Pinpoint the cell where the given text exists, returning its (X, Y) midpoint coordinate. 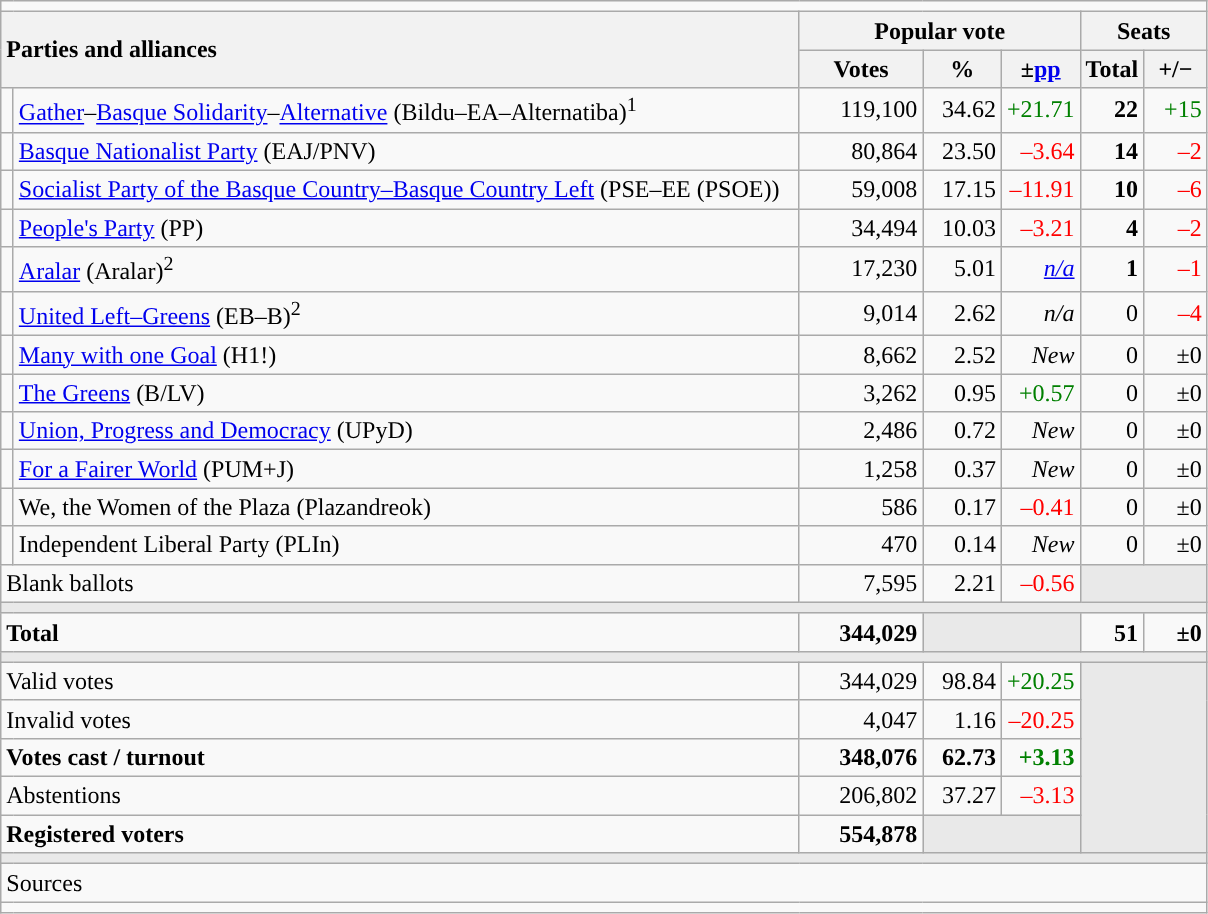
0.95 (962, 393)
4,047 (861, 719)
–3.64 (1040, 151)
Aralar (Aralar)2 (406, 270)
+/− (1176, 69)
–0.56 (1040, 583)
62.73 (962, 758)
–3.13 (1040, 796)
+15 (1176, 110)
United Left–Greens (EB–B)2 (406, 314)
59,008 (861, 190)
Votes (861, 69)
Registered voters (400, 834)
Gather–Basque Solidarity–Alternative (Bildu–EA–Alternatiba)1 (406, 110)
Independent Liberal Party (PLIn) (406, 545)
Blank ballots (400, 583)
–1 (1176, 270)
Union, Progress and Democracy (UPyD) (406, 431)
7,595 (861, 583)
0.72 (962, 431)
2.52 (962, 355)
51 (1112, 632)
+20.25 (1040, 681)
4 (1112, 228)
98.84 (962, 681)
14 (1112, 151)
206,802 (861, 796)
2.21 (962, 583)
% (962, 69)
±pp (1040, 69)
3,262 (861, 393)
470 (861, 545)
Popular vote (940, 31)
119,100 (861, 110)
0.37 (962, 469)
34.62 (962, 110)
2.62 (962, 314)
–0.41 (1040, 507)
+21.71 (1040, 110)
–3.21 (1040, 228)
10.03 (962, 228)
34,494 (861, 228)
Socialist Party of the Basque Country–Basque Country Left (PSE–EE (PSOE)) (406, 190)
Abstentions (400, 796)
–4 (1176, 314)
80,864 (861, 151)
17,230 (861, 270)
8,662 (861, 355)
5.01 (962, 270)
22 (1112, 110)
Invalid votes (400, 719)
Seats (1144, 31)
Parties and alliances (400, 50)
The Greens (B/LV) (406, 393)
–11.91 (1040, 190)
2,486 (861, 431)
1 (1112, 270)
586 (861, 507)
Many with one Goal (H1!) (406, 355)
0.14 (962, 545)
0.17 (962, 507)
+3.13 (1040, 758)
For a Fairer World (PUM+J) (406, 469)
Votes cast / turnout (400, 758)
Basque Nationalist Party (EAJ/PNV) (406, 151)
17.15 (962, 190)
9,014 (861, 314)
554,878 (861, 834)
We, the Women of the Plaza (Plazandreok) (406, 507)
1,258 (861, 469)
People's Party (PP) (406, 228)
10 (1112, 190)
1.16 (962, 719)
348,076 (861, 758)
23.50 (962, 151)
–6 (1176, 190)
37.27 (962, 796)
Sources (604, 883)
+0.57 (1040, 393)
–20.25 (1040, 719)
Valid votes (400, 681)
